Scan for the cell matching the given text and deliver its (x, y) coordinate at center. 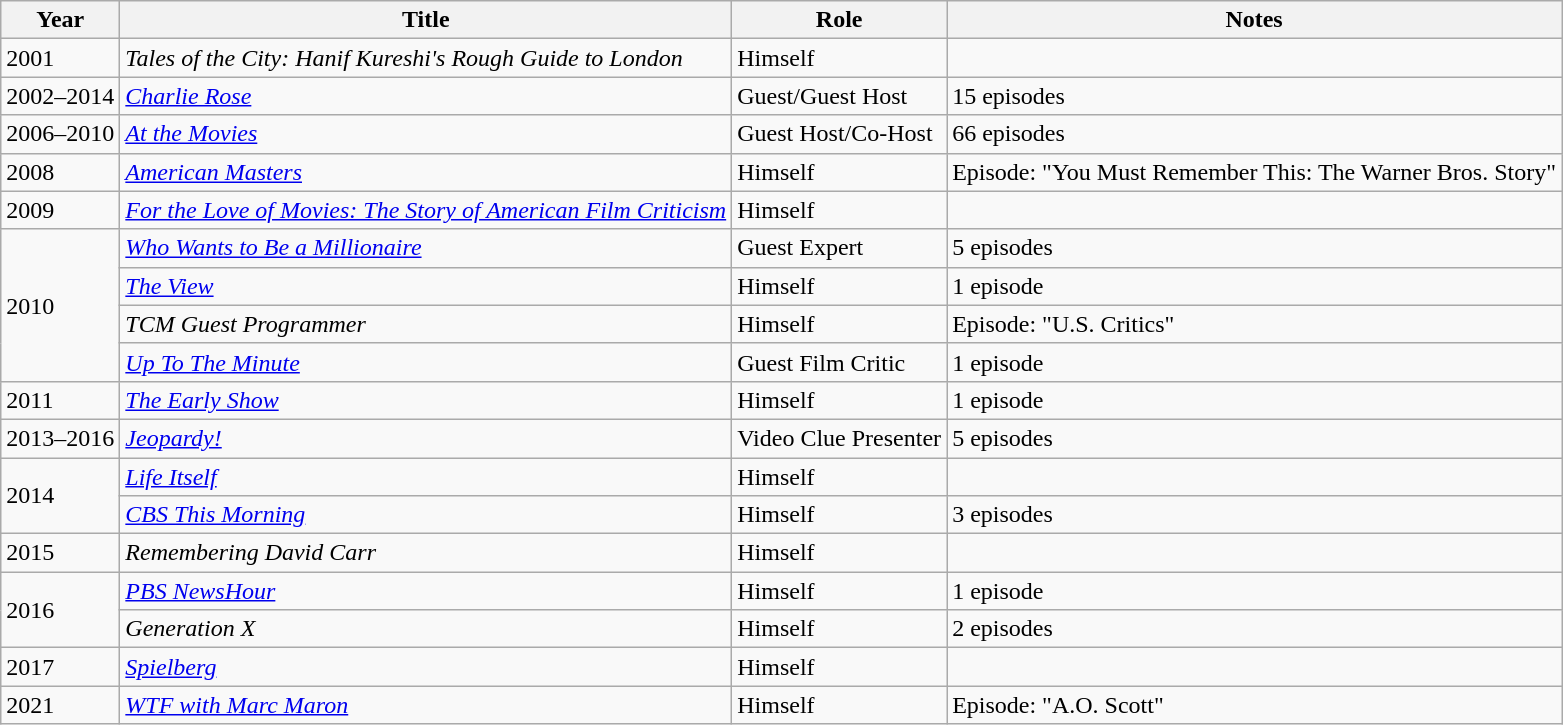
2006–2010 (60, 134)
Remembering David Carr (426, 553)
Who Wants to Be a Millionaire (426, 248)
2010 (60, 305)
Life Itself (426, 477)
2011 (60, 400)
Generation X (426, 629)
2 episodes (1254, 629)
66 episodes (1254, 134)
2013–2016 (60, 438)
2008 (60, 172)
Up To The Minute (426, 362)
CBS This Morning (426, 515)
For the Love of Movies: The Story of American Film Criticism (426, 210)
3 episodes (1254, 515)
Guest Expert (840, 248)
2016 (60, 610)
Guest/Guest Host (840, 96)
2021 (60, 705)
PBS NewsHour (426, 591)
Episode: "U.S. Critics" (1254, 324)
TCM Guest Programmer (426, 324)
The View (426, 286)
Video Clue Presenter (840, 438)
Guest Film Critic (840, 362)
2017 (60, 667)
Year (60, 20)
Charlie Rose (426, 96)
Episode: "You Must Remember This: The Warner Bros. Story" (1254, 172)
Episode: "A.O. Scott" (1254, 705)
Spielberg (426, 667)
2001 (60, 58)
2009 (60, 210)
Title (426, 20)
American Masters (426, 172)
2002–2014 (60, 96)
WTF with Marc Maron (426, 705)
The Early Show (426, 400)
15 episodes (1254, 96)
2015 (60, 553)
At the Movies (426, 134)
Role (840, 20)
Tales of the City: Hanif Kureshi's Rough Guide to London (426, 58)
Guest Host/Co-Host (840, 134)
2014 (60, 496)
Jeopardy! (426, 438)
Notes (1254, 20)
